Return the [x, y] coordinate for the center point of the cell that contains the specified text.  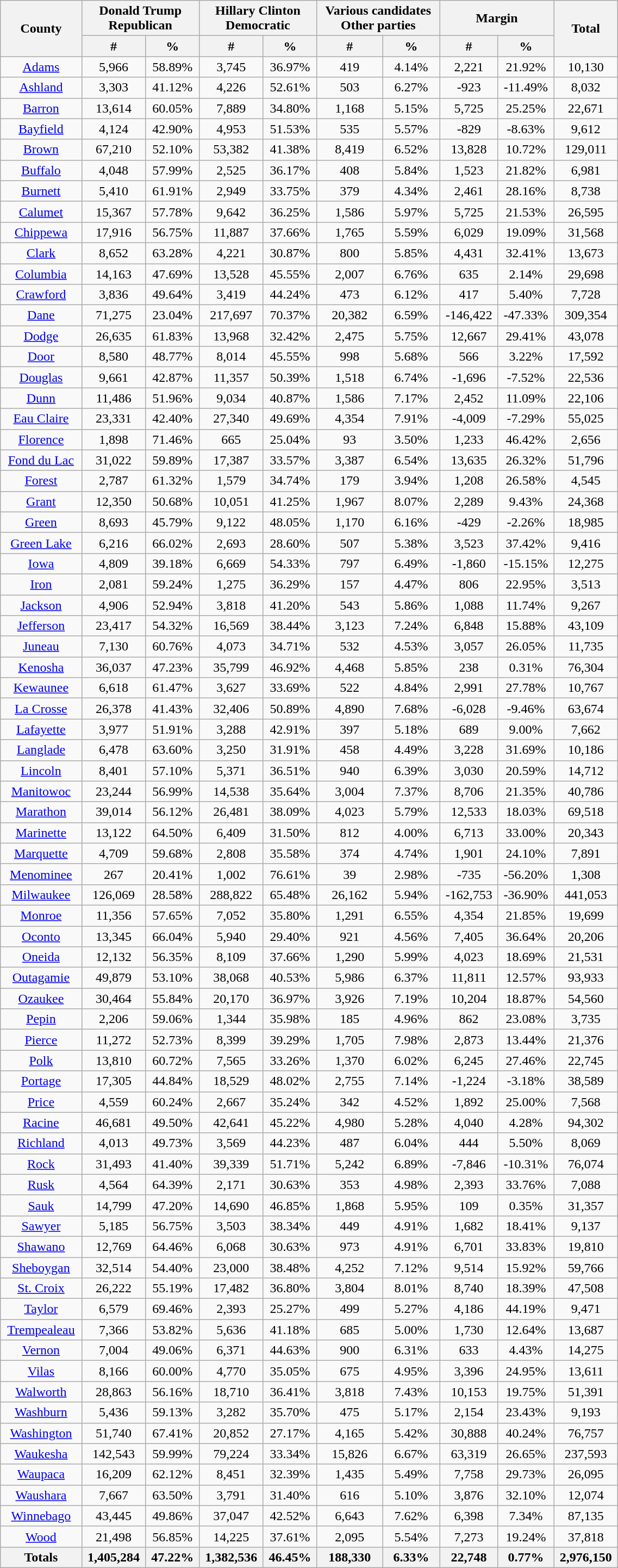
24.95% [526, 1371]
87,135 [586, 1516]
15,826 [350, 1454]
La Crosse [41, 709]
5,966 [114, 67]
5.97% [411, 212]
Eau Claire [41, 419]
59.13% [172, 1412]
20,852 [231, 1433]
3,513 [586, 584]
Waushara [41, 1495]
5.38% [411, 543]
8,399 [231, 1040]
51.91% [172, 729]
6.02% [411, 1061]
38,068 [231, 978]
32.42% [290, 336]
Sawyer [41, 1226]
10,767 [586, 688]
14,163 [114, 274]
473 [350, 295]
21.35% [526, 791]
0.35% [526, 1205]
Washburn [41, 1412]
23.08% [526, 1019]
8,740 [469, 1288]
2,221 [469, 67]
Marathon [41, 812]
63,674 [586, 709]
8.07% [411, 501]
16,209 [114, 1474]
2,787 [114, 481]
2,667 [231, 1102]
60.00% [172, 1371]
41.38% [290, 150]
32.39% [290, 1474]
61.91% [172, 191]
9,416 [586, 543]
61.47% [172, 688]
31.69% [526, 750]
36.25% [290, 212]
6.55% [411, 915]
441,053 [586, 895]
59.89% [172, 460]
15.92% [526, 1268]
1,892 [469, 1102]
5.94% [411, 895]
40.24% [526, 1433]
55,025 [586, 419]
8,706 [469, 791]
-47.33% [526, 315]
6.27% [411, 88]
43,109 [586, 626]
535 [350, 129]
52.94% [172, 605]
9.00% [526, 729]
21,531 [586, 957]
0.77% [526, 1557]
Jefferson [41, 626]
39,339 [231, 1164]
6.49% [411, 563]
5.84% [411, 170]
Florence [41, 439]
812 [350, 833]
3,503 [231, 1226]
7,891 [586, 853]
66.02% [172, 543]
4.95% [411, 1371]
15,367 [114, 212]
44.19% [526, 1309]
37,047 [231, 1516]
2,991 [469, 688]
7.19% [411, 999]
11.09% [526, 398]
36.29% [290, 584]
79,224 [231, 1454]
1,868 [350, 1205]
47,508 [586, 1288]
3,396 [469, 1371]
50.39% [290, 377]
7,662 [586, 729]
55.84% [172, 999]
7.37% [411, 791]
67,210 [114, 150]
Dane [41, 315]
8,419 [350, 150]
6,643 [350, 1516]
39.18% [172, 563]
50.68% [172, 501]
35.80% [290, 915]
633 [469, 1350]
69.46% [172, 1309]
32.41% [526, 253]
13,614 [114, 108]
14,799 [114, 1205]
23,417 [114, 626]
35.70% [290, 1412]
39,014 [114, 812]
Green Lake [41, 543]
46.85% [290, 1205]
47.23% [172, 667]
33.69% [290, 688]
5.10% [411, 1495]
2,525 [231, 170]
5,410 [114, 191]
1,435 [350, 1474]
9,661 [114, 377]
36.41% [290, 1392]
37.42% [526, 543]
27,340 [231, 419]
12.64% [526, 1330]
973 [350, 1247]
1,518 [350, 377]
8,738 [586, 191]
44.23% [290, 1143]
23,244 [114, 791]
31,568 [586, 232]
7.68% [411, 709]
13,673 [586, 253]
Marinette [41, 833]
38.34% [290, 1226]
Monroe [41, 915]
53,382 [231, 150]
2,808 [231, 853]
18.41% [526, 1226]
36.17% [290, 170]
Iowa [41, 563]
3,836 [114, 295]
34.80% [290, 108]
30,888 [469, 1433]
26.58% [526, 481]
689 [469, 729]
19,810 [586, 1247]
185 [350, 1019]
-7.29% [526, 419]
13,528 [231, 274]
31.40% [290, 1495]
65.48% [290, 895]
19.09% [526, 232]
40,786 [586, 791]
70.37% [290, 315]
40.53% [290, 978]
48.77% [172, 357]
57.65% [172, 915]
76.61% [290, 874]
5,940 [231, 936]
288,822 [231, 895]
4,186 [469, 1309]
12,350 [114, 501]
21.53% [526, 212]
Burnett [41, 191]
616 [350, 1495]
4.14% [411, 67]
20,343 [586, 833]
8,014 [231, 357]
14,538 [231, 791]
5.79% [411, 812]
52.73% [172, 1040]
1,168 [350, 108]
12,275 [586, 563]
1,088 [469, 605]
Taylor [41, 1309]
522 [350, 688]
665 [231, 439]
-1,860 [469, 563]
1,291 [350, 915]
532 [350, 647]
17,305 [114, 1081]
3,804 [350, 1288]
42.90% [172, 129]
8,580 [114, 357]
Green [41, 522]
3,977 [114, 729]
49.86% [172, 1516]
4.49% [411, 750]
48.05% [290, 522]
14,225 [231, 1536]
4,890 [350, 709]
54.40% [172, 1268]
29.73% [526, 1474]
30.87% [290, 253]
109 [469, 1205]
4.43% [526, 1350]
566 [469, 357]
33.26% [290, 1061]
5.49% [411, 1474]
5.15% [411, 108]
46,681 [114, 1123]
61.83% [172, 336]
8,109 [231, 957]
Langlade [41, 750]
3,627 [231, 688]
6,371 [231, 1350]
38.44% [290, 626]
4,048 [114, 170]
1,705 [350, 1040]
-735 [469, 874]
6.54% [411, 460]
20.41% [172, 874]
11,357 [231, 377]
1,275 [231, 584]
6.76% [411, 274]
129,011 [586, 150]
Marquette [41, 853]
6,216 [114, 543]
51.53% [290, 129]
2,873 [469, 1040]
Forest [41, 481]
4,709 [114, 853]
22,745 [586, 1061]
3,303 [114, 88]
49,879 [114, 978]
503 [350, 88]
374 [350, 853]
800 [350, 253]
41.20% [290, 605]
-4,009 [469, 419]
Pierce [41, 1040]
921 [350, 936]
4,559 [114, 1102]
Oneida [41, 957]
Chippewa [41, 232]
6.31% [411, 1350]
21,376 [586, 1040]
52.61% [290, 88]
3,057 [469, 647]
4,252 [350, 1268]
33.34% [290, 1454]
25.00% [526, 1102]
53.10% [172, 978]
43,445 [114, 1516]
6.89% [411, 1164]
267 [114, 874]
675 [350, 1371]
60.05% [172, 108]
23.43% [526, 1412]
5.17% [411, 1412]
4,770 [231, 1371]
3,735 [586, 1019]
22,671 [586, 108]
-146,422 [469, 315]
2,452 [469, 398]
3,030 [469, 771]
33.75% [290, 191]
66.04% [172, 936]
1,233 [469, 439]
238 [469, 667]
4,431 [469, 253]
-2.26% [526, 522]
7.24% [411, 626]
53.82% [172, 1330]
309,354 [586, 315]
806 [469, 584]
7.98% [411, 1040]
9,122 [231, 522]
42.52% [290, 1516]
56.99% [172, 791]
2,693 [231, 543]
33.76% [526, 1185]
499 [350, 1309]
5.42% [411, 1433]
6.74% [411, 377]
11,356 [114, 915]
36.80% [290, 1288]
56.12% [172, 812]
Ozaukee [41, 999]
-15.15% [526, 563]
3.22% [526, 357]
3,876 [469, 1495]
-1,696 [469, 377]
59.68% [172, 853]
Margin [497, 18]
685 [350, 1330]
26,222 [114, 1288]
21.85% [526, 915]
6.12% [411, 295]
6,713 [469, 833]
49.50% [172, 1123]
998 [350, 357]
28.60% [290, 543]
5.40% [526, 295]
26,378 [114, 709]
26.65% [526, 1454]
31,357 [586, 1205]
1,405,284 [114, 1557]
5.59% [411, 232]
8,166 [114, 1371]
6,981 [586, 170]
Dodge [41, 336]
-1,224 [469, 1081]
4.53% [411, 647]
7,130 [114, 647]
Total [586, 28]
31,022 [114, 460]
51,391 [586, 1392]
20,206 [586, 936]
-7,846 [469, 1164]
11.74% [526, 605]
8,401 [114, 771]
4,564 [114, 1185]
35.24% [290, 1102]
28.58% [172, 895]
6.59% [411, 315]
12,074 [586, 1495]
2,289 [469, 501]
6,245 [469, 1061]
1,170 [350, 522]
60.24% [172, 1102]
9,193 [586, 1412]
8,069 [586, 1143]
Grant [41, 501]
50.89% [290, 709]
Menominee [41, 874]
237,593 [586, 1454]
9,642 [231, 212]
217,697 [231, 315]
13,810 [114, 1061]
13,611 [586, 1371]
7,366 [114, 1330]
7.43% [411, 1392]
6.04% [411, 1143]
4.00% [411, 833]
5,436 [114, 1412]
57.99% [172, 170]
Fond du Lac [41, 460]
59.99% [172, 1454]
5.57% [411, 129]
4.52% [411, 1102]
76,074 [586, 1164]
7,052 [231, 915]
22,106 [586, 398]
5.50% [526, 1143]
1,208 [469, 481]
1,344 [231, 1019]
59.06% [172, 1019]
Pepin [41, 1019]
26.32% [526, 460]
27.17% [290, 1433]
5.75% [411, 336]
36,037 [114, 667]
543 [350, 605]
23,000 [231, 1268]
449 [350, 1226]
5,185 [114, 1226]
444 [469, 1143]
39 [350, 874]
18.39% [526, 1288]
7,568 [586, 1102]
5.00% [411, 1330]
35.98% [290, 1019]
4.96% [411, 1019]
63.50% [172, 1495]
4,073 [231, 647]
41.25% [290, 501]
13,122 [114, 833]
Bayfield [41, 129]
19.24% [526, 1536]
52.10% [172, 150]
31.50% [290, 833]
44.84% [172, 1081]
1,308 [586, 874]
-923 [469, 88]
11,811 [469, 978]
Trempealeau [41, 1330]
13,345 [114, 936]
2,206 [114, 1019]
1,382,536 [231, 1557]
1,765 [350, 232]
94,302 [586, 1123]
64.50% [172, 833]
Manitowoc [41, 791]
Waukesha [41, 1454]
44.24% [290, 295]
7,405 [469, 936]
-8.63% [526, 129]
6,029 [469, 232]
6,579 [114, 1309]
Lincoln [41, 771]
6,701 [469, 1247]
60.76% [172, 647]
188,330 [350, 1557]
8,693 [114, 522]
10,153 [469, 1392]
54.33% [290, 563]
40.87% [290, 398]
1,901 [469, 853]
0.31% [526, 667]
Buffalo [41, 170]
60.72% [172, 1061]
32,406 [231, 709]
5,371 [231, 771]
Ashland [41, 88]
4.28% [526, 1123]
Portage [41, 1081]
93,933 [586, 978]
58.89% [172, 67]
35,799 [231, 667]
5.27% [411, 1309]
33.00% [526, 833]
42.91% [290, 729]
2,475 [350, 336]
2,095 [350, 1536]
18.69% [526, 957]
25.25% [526, 108]
21.82% [526, 170]
20.59% [526, 771]
County [41, 28]
Jackson [41, 605]
12,533 [469, 812]
419 [350, 67]
29.40% [290, 936]
21.92% [526, 67]
59.24% [172, 584]
4,953 [231, 129]
49.73% [172, 1143]
6,618 [114, 688]
Juneau [41, 647]
9,137 [586, 1226]
41.18% [290, 1330]
6,848 [469, 626]
76,757 [586, 1433]
51.96% [172, 398]
5.54% [411, 1536]
Brown [41, 150]
475 [350, 1412]
5.28% [411, 1123]
42,641 [231, 1123]
Door [41, 357]
126,069 [114, 895]
Adams [41, 67]
13,687 [586, 1330]
Wood [41, 1536]
17,387 [231, 460]
11,272 [114, 1040]
56.16% [172, 1392]
Dunn [41, 398]
6,068 [231, 1247]
20,170 [231, 999]
27.46% [526, 1061]
Sauk [41, 1205]
7.91% [411, 419]
49.69% [290, 419]
13,968 [231, 336]
9,514 [469, 1268]
3,926 [350, 999]
3,250 [231, 750]
6.52% [411, 150]
Waupaca [41, 1474]
4,226 [231, 88]
26.05% [526, 647]
4,906 [114, 605]
10,186 [586, 750]
14,275 [586, 1350]
1,002 [231, 874]
38.48% [290, 1268]
20,382 [350, 315]
4,013 [114, 1143]
17,482 [231, 1288]
22,748 [469, 1557]
7,728 [586, 295]
Washington [41, 1433]
2,949 [231, 191]
1,370 [350, 1061]
33.83% [526, 1247]
-429 [469, 522]
46.42% [526, 439]
7,667 [114, 1495]
69,518 [586, 812]
31,493 [114, 1164]
47.22% [172, 1557]
417 [469, 295]
1,579 [231, 481]
22,536 [586, 377]
12.57% [526, 978]
42.40% [172, 419]
46.92% [290, 667]
3,569 [231, 1143]
5.99% [411, 957]
13.44% [526, 1040]
67.41% [172, 1433]
2,461 [469, 191]
21,498 [114, 1536]
Various candidatesOther parties [378, 18]
4,221 [231, 253]
41.43% [172, 709]
43,078 [586, 336]
2.98% [411, 874]
Polk [41, 1061]
Racine [41, 1123]
36.51% [290, 771]
3,004 [350, 791]
38.09% [290, 812]
-10.31% [526, 1164]
862 [469, 1019]
Lafayette [41, 729]
4.98% [411, 1185]
26,635 [114, 336]
23,331 [114, 419]
42.87% [172, 377]
41.12% [172, 88]
4,124 [114, 129]
1,967 [350, 501]
Kewaunee [41, 688]
Douglas [41, 377]
76,304 [586, 667]
29.41% [526, 336]
49.06% [172, 1350]
30,464 [114, 999]
24,368 [586, 501]
4.84% [411, 688]
61.32% [172, 481]
10,051 [231, 501]
4,468 [350, 667]
19.75% [526, 1392]
6.67% [411, 1454]
49.64% [172, 295]
45.22% [290, 1123]
24.10% [526, 853]
379 [350, 191]
9,034 [231, 398]
57.10% [172, 771]
7,758 [469, 1474]
1,682 [469, 1226]
93 [350, 439]
-6,028 [469, 709]
23.04% [172, 315]
3,791 [231, 1495]
6.39% [411, 771]
7,004 [114, 1350]
142,543 [114, 1454]
47.69% [172, 274]
1,898 [114, 439]
635 [469, 274]
Calumet [41, 212]
7,889 [231, 108]
56.35% [172, 957]
2,081 [114, 584]
29,698 [586, 274]
5.86% [411, 605]
6.16% [411, 522]
3,745 [231, 67]
458 [350, 750]
Iron [41, 584]
45.79% [172, 522]
-162,753 [469, 895]
22.95% [526, 584]
59,766 [586, 1268]
15.88% [526, 626]
Crawford [41, 295]
3.50% [411, 439]
3,419 [231, 295]
2,171 [231, 1185]
51,796 [586, 460]
38,589 [586, 1081]
11,486 [114, 398]
4.34% [411, 191]
179 [350, 481]
34.74% [290, 481]
63.60% [172, 750]
Winnebago [41, 1516]
9,471 [586, 1309]
7.62% [411, 1516]
6,398 [469, 1516]
-36.90% [526, 895]
25.27% [290, 1309]
Walworth [41, 1392]
39.29% [290, 1040]
3,288 [231, 729]
25.04% [290, 439]
797 [350, 563]
71,275 [114, 315]
7,565 [231, 1061]
Outagamie [41, 978]
2.14% [526, 274]
63.28% [172, 253]
Totals [41, 1557]
12,667 [469, 336]
8,451 [231, 1474]
14,712 [586, 771]
7,273 [469, 1536]
Vernon [41, 1350]
8,032 [586, 88]
Milwaukee [41, 895]
-829 [469, 129]
13,828 [469, 150]
26,095 [586, 1474]
51,740 [114, 1433]
6.37% [411, 978]
-3.18% [526, 1081]
9.43% [526, 501]
900 [350, 1350]
4,545 [586, 481]
19,699 [586, 915]
5.68% [411, 357]
12,769 [114, 1247]
7.12% [411, 1268]
5.95% [411, 1205]
4.47% [411, 584]
8,652 [114, 253]
Oconto [41, 936]
16,569 [231, 626]
7,088 [586, 1185]
Vilas [41, 1371]
32.10% [526, 1495]
5,242 [350, 1164]
4.56% [411, 936]
6,669 [231, 563]
64.46% [172, 1247]
-7.52% [526, 377]
18,710 [231, 1392]
9,267 [586, 605]
1,523 [469, 170]
Donald TrumpRepublican [140, 18]
Rock [41, 1164]
353 [350, 1185]
35.58% [290, 853]
-56.20% [526, 874]
2,755 [350, 1081]
7.34% [526, 1516]
Price [41, 1102]
7.14% [411, 1081]
487 [350, 1143]
11,735 [586, 647]
41.40% [172, 1164]
St. Croix [41, 1288]
18,529 [231, 1081]
18.03% [526, 812]
Richland [41, 1143]
54,560 [586, 999]
17,916 [114, 232]
4,040 [469, 1123]
26,481 [231, 812]
10,130 [586, 67]
Shawano [41, 1247]
33.57% [290, 460]
5,636 [231, 1330]
63,319 [469, 1454]
6,409 [231, 833]
34.71% [290, 647]
47.20% [172, 1205]
2,154 [469, 1412]
408 [350, 170]
6,478 [114, 750]
4,809 [114, 563]
Sheboygan [41, 1268]
Rusk [41, 1185]
3,523 [469, 543]
342 [350, 1102]
7.17% [411, 398]
12,132 [114, 957]
-11.49% [526, 88]
940 [350, 771]
54.32% [172, 626]
9,612 [586, 129]
44.63% [290, 1350]
71.46% [172, 439]
27.78% [526, 688]
8.01% [411, 1288]
6.33% [411, 1557]
157 [350, 584]
5,986 [350, 978]
56.85% [172, 1536]
28,863 [114, 1392]
Clark [41, 253]
10,204 [469, 999]
36.64% [526, 936]
3,282 [231, 1412]
507 [350, 543]
2,976,150 [586, 1557]
32,514 [114, 1268]
37.61% [290, 1536]
17,592 [586, 357]
35.05% [290, 1371]
37,818 [586, 1536]
10.72% [526, 150]
5.18% [411, 729]
62.12% [172, 1474]
Barron [41, 108]
3,387 [350, 460]
26,162 [350, 895]
46.45% [290, 1557]
55.19% [172, 1288]
Hillary ClintonDemocratic [258, 18]
3,123 [350, 626]
35.64% [290, 791]
51.71% [290, 1164]
26,595 [586, 212]
3,228 [469, 750]
-9.46% [526, 709]
Kenosha [41, 667]
397 [350, 729]
4,165 [350, 1433]
4,980 [350, 1123]
11,887 [231, 232]
1,290 [350, 957]
28.16% [526, 191]
2,007 [350, 274]
57.78% [172, 212]
4.74% [411, 853]
18,985 [586, 522]
3.94% [411, 481]
13,635 [469, 460]
1,730 [469, 1330]
Columbia [41, 274]
48.02% [290, 1081]
31.91% [290, 750]
14,690 [231, 1205]
18.87% [526, 999]
64.39% [172, 1185]
2,656 [586, 439]
